Detect which cell encompasses the target text, then output its [x, y] center coordinate. 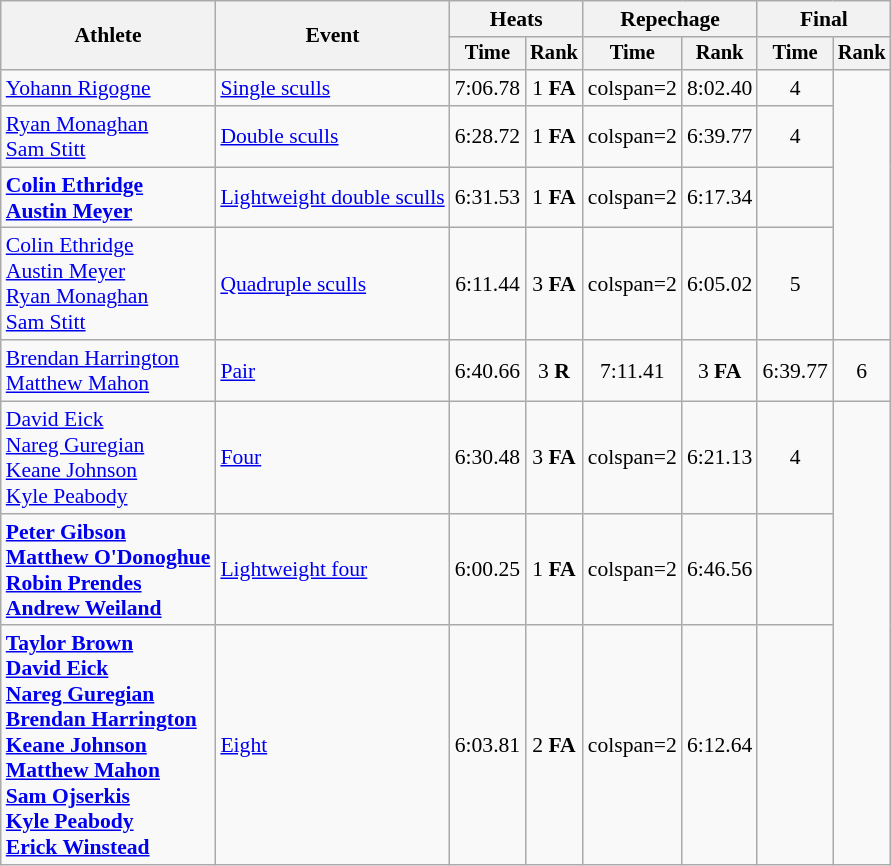
6:11.44 [488, 284]
6:12.64 [720, 746]
Single sculls [332, 88]
David EickNareg GuregianKeane JohnsonKyle Peabody [108, 458]
Ryan MonaghanSam Stitt [108, 136]
Taylor BrownDavid EickNareg GuregianBrendan HarringtonKeane JohnsonMatthew MahonSam OjserkisKyle PeabodyErick Winstead [108, 746]
Lightweight four [332, 570]
Athlete [108, 36]
6:46.56 [720, 570]
Pair [332, 370]
Peter GibsonMatthew O'DonoghueRobin PrendesAndrew Weiland [108, 570]
7:11.41 [632, 370]
Lightweight double sculls [332, 198]
Yohann Rigogne [108, 88]
6:17.34 [720, 198]
8:02.40 [720, 88]
6:03.81 [488, 746]
6:30.48 [488, 458]
Double sculls [332, 136]
Eight [332, 746]
5 [794, 284]
Brendan HarringtonMatthew Mahon [108, 370]
6:21.13 [720, 458]
6:28.72 [488, 136]
Event [332, 36]
Colin EthridgeAustin MeyerRyan MonaghanSam Stitt [108, 284]
6:31.53 [488, 198]
6:40.66 [488, 370]
2 FA [554, 746]
7:06.78 [488, 88]
Heats [516, 19]
6 [862, 370]
6:05.02 [720, 284]
Repechage [670, 19]
Four [332, 458]
Colin EthridgeAustin Meyer [108, 198]
Final [824, 19]
6:00.25 [488, 570]
3 R [554, 370]
Quadruple sculls [332, 284]
